Detect which cell encompasses the target text, then output its (x, y) center coordinate. 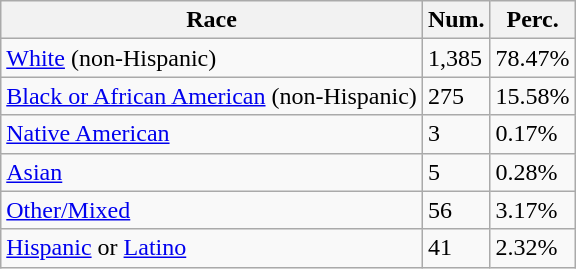
Num. (456, 20)
5 (456, 172)
3 (456, 134)
Other/Mixed (212, 210)
15.58% (532, 96)
Hispanic or Latino (212, 248)
Race (212, 20)
2.32% (532, 248)
Perc. (532, 20)
56 (456, 210)
78.47% (532, 58)
275 (456, 96)
1,385 (456, 58)
White (non-Hispanic) (212, 58)
0.17% (532, 134)
Asian (212, 172)
Black or African American (non-Hispanic) (212, 96)
3.17% (532, 210)
41 (456, 248)
Native American (212, 134)
0.28% (532, 172)
